For the text-containing cell, return its midpoint in [X, Y] coordinate format. 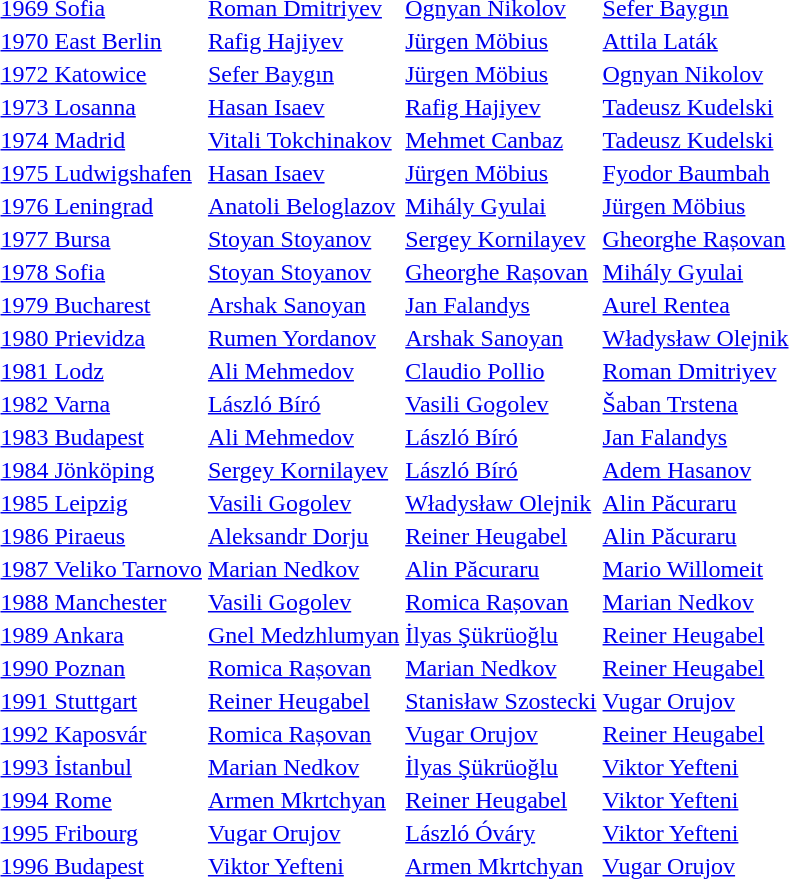
Jan Falandys [501, 305]
Claudio Pollio [501, 371]
Rumen Yordanov [303, 338]
Władysław Olejnik [501, 503]
Aleksandr Dorju [303, 536]
Gnel Medzhlumyan [303, 635]
László Óváry [501, 833]
Armen Mkrtchyan [303, 800]
Vitali Tokchinakov [303, 140]
Gheorghe Rașovan [501, 272]
Stanisław Szostecki [501, 701]
Alin Păcuraru [501, 569]
Sefer Baygın [303, 74]
Mihály Gyulai [501, 206]
Anatoli Beloglazov [303, 206]
Mehmet Canbaz [501, 140]
